Capture the cell that displays the provided text and extract its (x, y) central coordinate. 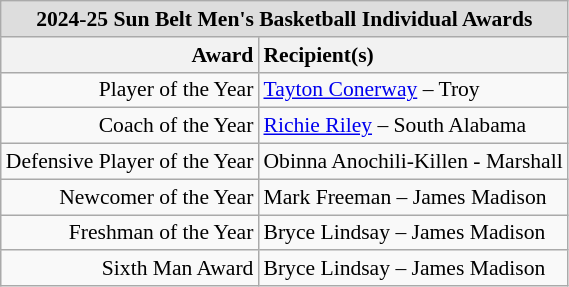
Mark Freeman – James Madison (412, 197)
Newcomer of the Year (130, 197)
Defensive Player of the Year (130, 162)
Richie Riley – South Alabama (412, 126)
Award (130, 55)
2024-25 Sun Belt Men's Basketball Individual Awards (284, 19)
Sixth Man Award (130, 269)
Tayton Conerway – Troy (412, 90)
Coach of the Year (130, 126)
Obinna Anochili-Killen - Marshall (412, 162)
Recipient(s) (412, 55)
Freshman of the Year (130, 233)
Player of the Year (130, 90)
